Locate the cell with the specified text and output its (X, Y) center coordinate. 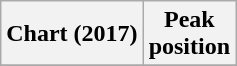
Peakposition (189, 34)
Chart (2017) (72, 34)
